Identify which cell holds the provided text, then report its [x, y] central coordinate. 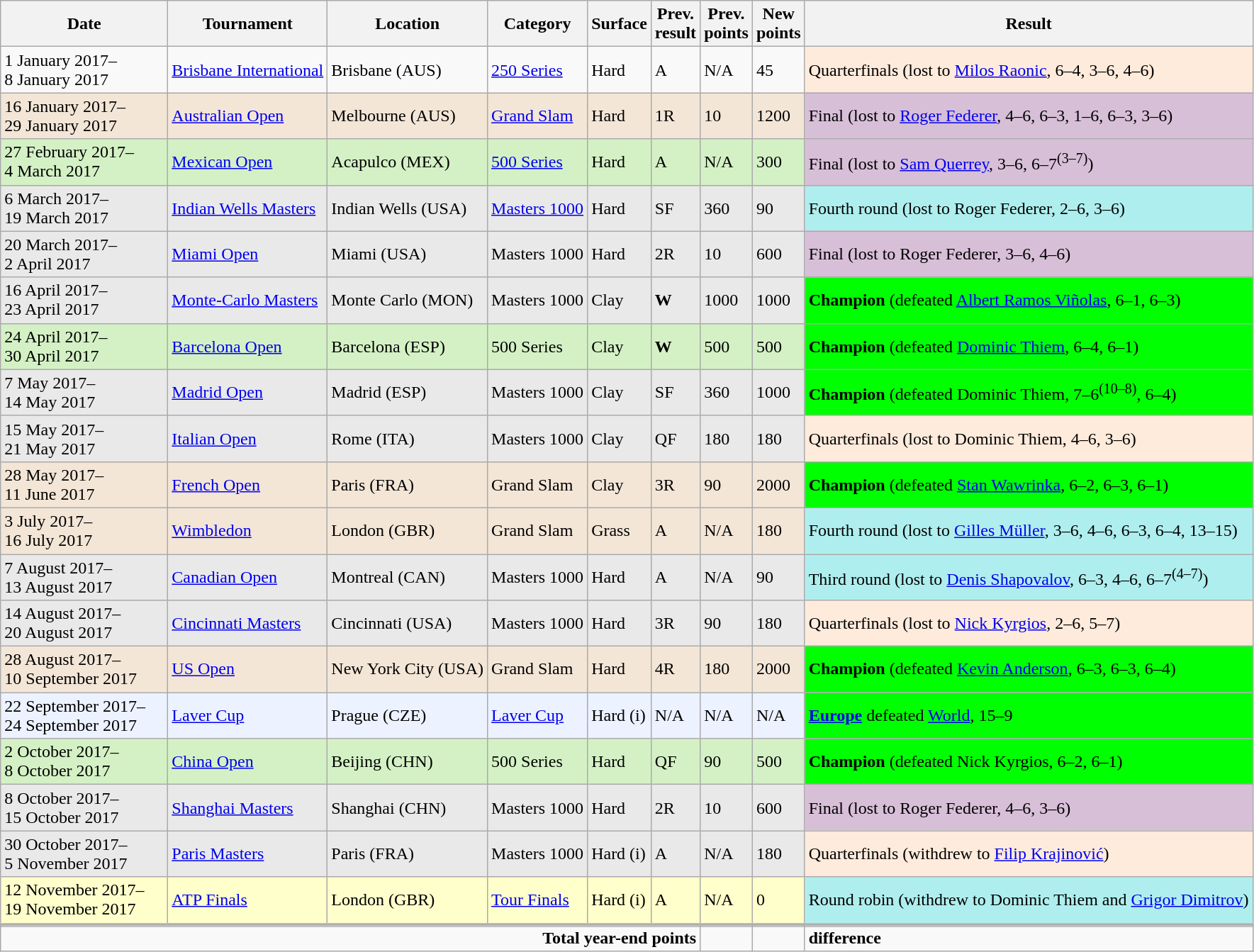
4R [675, 669]
1200 [778, 116]
Tournament [248, 24]
Final (lost to Roger Federer, 4–6, 3–6) [1029, 808]
difference [1029, 938]
Cincinnati (USA) [408, 624]
15 May 2017–21 May 2017 [84, 438]
Madrid Open [248, 393]
Fourth round (lost to Gilles Müller, 3–6, 4–6, 6–3, 6–4, 13–15) [1029, 530]
Quarterfinals (withdrew to Filip Krajinović) [1029, 853]
Champion (defeated Dominic Thiem, 6–4, 6–1) [1029, 346]
Shanghai Masters [248, 808]
3 July 2017–16 July 2017 [84, 530]
22 September 2017–24 September 2017 [84, 716]
30 October 2017–5 November 2017 [84, 853]
Quarterfinals (lost to Milos Raonic, 6–4, 3–6, 4–6) [1029, 69]
Result [1029, 24]
US Open [248, 669]
Champion (defeated Nick Kyrgios, 6–2, 6–1) [1029, 761]
300 [778, 162]
7 August 2017–13 August 2017 [84, 577]
Miami Open [248, 254]
Final (lost to Roger Federer, 4–6, 6–3, 1–6, 6–3, 3–6) [1029, 116]
Surface [620, 24]
Monte Carlo (MON) [408, 301]
ATP Finals [248, 900]
Rome (ITA) [408, 438]
8 October 2017–15 October 2017 [84, 808]
Wimbledon [248, 530]
Grass [620, 530]
7 May 2017–14 May 2017 [84, 393]
6 March 2017–19 March 2017 [84, 208]
Quarterfinals (lost to Nick Kyrgios, 2–6, 5–7) [1029, 624]
Madrid (ESP) [408, 393]
2 October 2017–8 October 2017 [84, 761]
Champion (defeated Dominic Thiem, 7–6(10–8), 6–4) [1029, 393]
Date [84, 24]
Champion (defeated Stan Wawrinka, 6–2, 6–3, 6–1) [1029, 485]
Canadian Open [248, 577]
Montreal (CAN) [408, 577]
Champion (defeated Kevin Anderson, 6–3, 6–3, 6–4) [1029, 669]
Barcelona (ESP) [408, 346]
Indian Wells (USA) [408, 208]
24 April 2017–30 April 2017 [84, 346]
Prev.points [727, 24]
16 April 2017–23 April 2017 [84, 301]
0 [778, 900]
1 January 2017–8 January 2017 [84, 69]
27 February 2017–4 March 2017 [84, 162]
China Open [248, 761]
Australian Open [248, 116]
French Open [248, 485]
Final (lost to Roger Federer, 3–6, 4–6) [1029, 254]
Paris Masters [248, 853]
Miami (USA) [408, 254]
Champion (defeated Albert Ramos Viñolas, 6–1, 6–3) [1029, 301]
Mexican Open [248, 162]
Monte-Carlo Masters [248, 301]
Newpoints [778, 24]
Third round (lost to Denis Shapovalov, 6–3, 4–6, 6–7(4–7)) [1029, 577]
Total year-end points [350, 938]
Cincinnati Masters [248, 624]
Barcelona Open [248, 346]
Tour Finals [537, 900]
1R [675, 116]
Italian Open [248, 438]
Shanghai (CHN) [408, 808]
Category [537, 24]
Brisbane International [248, 69]
Round robin (withdrew to Dominic Thiem and Grigor Dimitrov) [1029, 900]
Melbourne (AUS) [408, 116]
14 August 2017–20 August 2017 [84, 624]
28 August 2017–10 September 2017 [84, 669]
New York City (USA) [408, 669]
45 [778, 69]
Prev.result [675, 24]
Brisbane (AUS) [408, 69]
Acapulco (MEX) [408, 162]
28 May 2017–11 June 2017 [84, 485]
Quarterfinals (lost to Dominic Thiem, 4–6, 3–6) [1029, 438]
Fourth round (lost to Roger Federer, 2–6, 3–6) [1029, 208]
Beijing (CHN) [408, 761]
16 January 2017–29 January 2017 [84, 116]
Europe defeated World, 15–9 [1029, 716]
20 March 2017–2 April 2017 [84, 254]
12 November 2017–19 November 2017 [84, 900]
Location [408, 24]
250 Series [537, 69]
Prague (CZE) [408, 716]
Indian Wells Masters [248, 208]
Final (lost to Sam Querrey, 3–6, 6–7(3–7)) [1029, 162]
